Detect which cell encompasses the target text, then output its (X, Y) center coordinate. 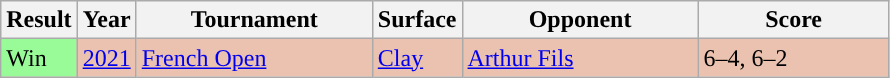
Win (39, 58)
2021 (106, 58)
French Open (254, 58)
Opponent (580, 20)
Tournament (254, 20)
Result (39, 20)
Score (794, 20)
Clay (417, 58)
Surface (417, 20)
6–4, 6–2 (794, 58)
Year (106, 20)
Arthur Fils (580, 58)
